Locate the cell with the specified text and output its (x, y) center coordinate. 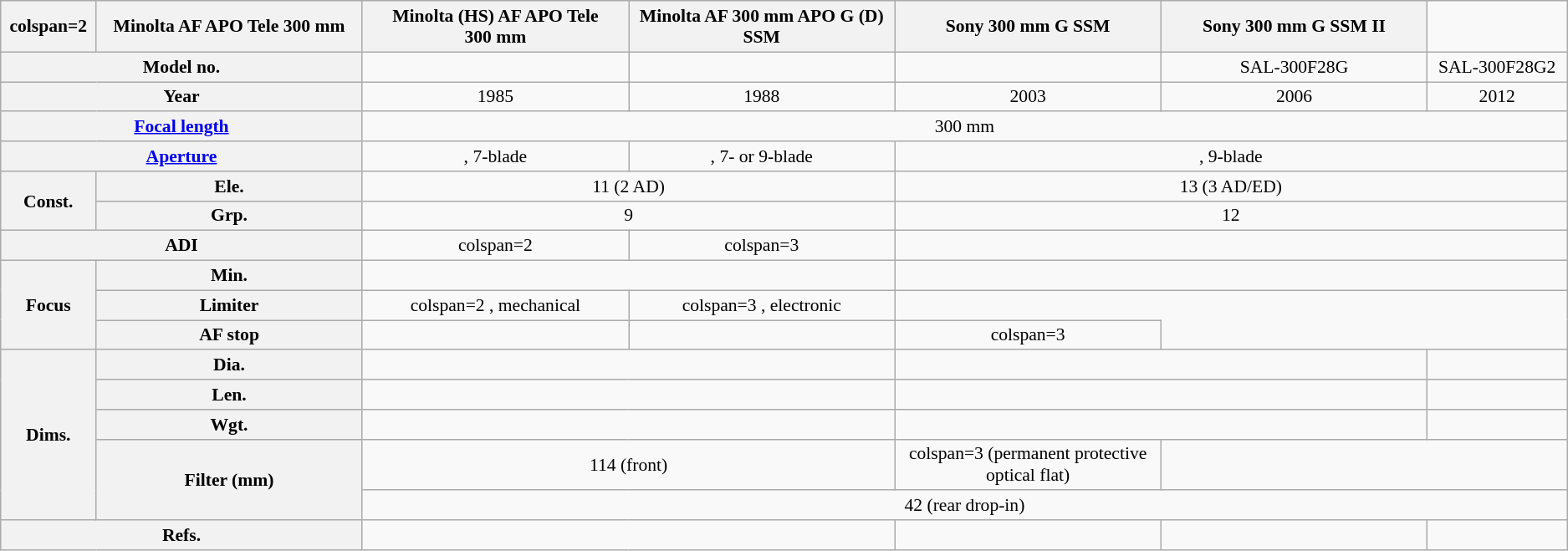
114 (front) (629, 465)
2003 (1028, 97)
1988 (762, 97)
2006 (1294, 97)
Minolta AF 300 mm APO G (D) SSM (762, 27)
, 9-blade (1231, 156)
Focal length (181, 127)
Filter (mm) (229, 480)
Ele. (229, 186)
Dia. (229, 365)
colspan=3 , electronic (762, 305)
Grp. (229, 216)
colspan=2 , mechanical (495, 305)
Wgt. (229, 425)
Model no. (181, 67)
9 (629, 216)
1985 (495, 97)
, 7-blade (495, 156)
Minolta AF APO Tele 300 mm (229, 27)
300 mm (964, 127)
11 (2 AD) (629, 186)
13 (3 AD/ED) (1231, 186)
colspan=3 (permanent protective optical flat) (1028, 465)
Limiter (229, 305)
Aperture (181, 156)
Minolta (HS) AF APO Tele 300 mm (495, 27)
Const. (49, 201)
12 (1231, 216)
Year (181, 97)
SAL-300F28G (1294, 67)
Focus (49, 306)
, 7- or 9-blade (762, 156)
ADI (181, 246)
Len. (229, 395)
AF stop (229, 335)
SAL-300F28G2 (1497, 67)
42 (rear drop-in) (964, 506)
2012 (1497, 97)
Sony 300 mm G SSM II (1294, 27)
Dims. (49, 436)
Sony 300 mm G SSM (1028, 27)
Refs. (181, 535)
Min. (229, 276)
